For the text-containing cell, return its midpoint in [x, y] coordinate format. 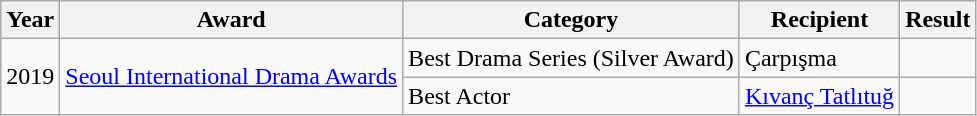
Seoul International Drama Awards [232, 77]
Best Actor [572, 96]
Recipient [819, 20]
Kıvanç Tatlıtuğ [819, 96]
Category [572, 20]
Çarpışma [819, 58]
Year [30, 20]
Award [232, 20]
2019 [30, 77]
Result [938, 20]
Best Drama Series (Silver Award) [572, 58]
